Find where the given text appears and provide that cell's center as [X, Y] coordinate. 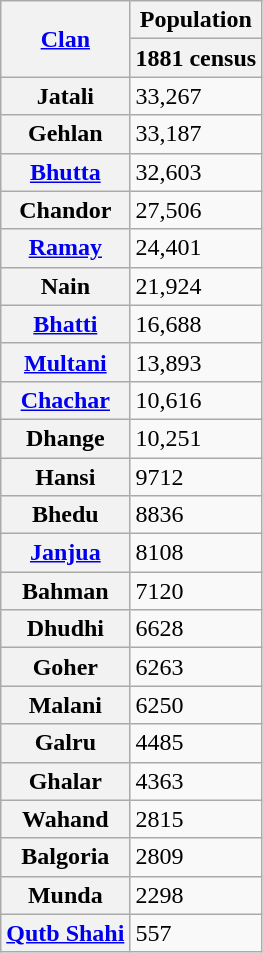
9712 [196, 477]
6628 [196, 629]
Gehlan [66, 134]
27,506 [196, 210]
13,893 [196, 362]
7120 [196, 591]
Qutb Shahi [66, 933]
Hansi [66, 477]
Multani [66, 362]
557 [196, 933]
Goher [66, 667]
4363 [196, 781]
6250 [196, 705]
Janjua [66, 553]
Galru [66, 743]
Dhange [66, 438]
Chachar [66, 400]
Ghalar [66, 781]
2815 [196, 819]
2809 [196, 857]
Malani [66, 705]
Ramay [66, 248]
Bhutta [66, 172]
Bhedu [66, 515]
4485 [196, 743]
2298 [196, 895]
Wahand [66, 819]
33,267 [196, 96]
Population [196, 20]
Balgoria [66, 857]
24,401 [196, 248]
10,251 [196, 438]
Dhudhi [66, 629]
Bahman [66, 591]
Chandor [66, 210]
1881 census [196, 58]
32,603 [196, 172]
21,924 [196, 286]
8836 [196, 515]
6263 [196, 667]
10,616 [196, 400]
Bhatti [66, 324]
Jatali [66, 96]
16,688 [196, 324]
Munda [66, 895]
33,187 [196, 134]
8108 [196, 553]
Clan [66, 39]
Nain [66, 286]
